Find where the given text appears and provide that cell's center as (x, y) coordinate. 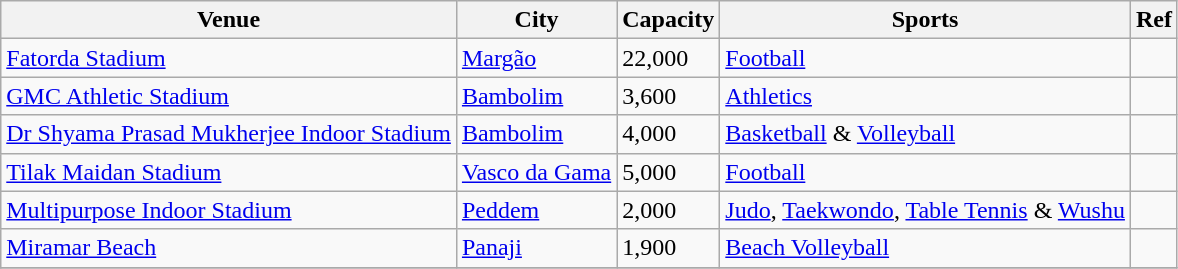
Sports (926, 20)
City (536, 20)
3,600 (668, 96)
Tilak Maidan Stadium (229, 172)
GMC Athletic Stadium (229, 96)
Dr Shyama Prasad Mukherjee Indoor Stadium (229, 134)
Peddem (536, 210)
Capacity (668, 20)
Beach Volleyball (926, 248)
Miramar Beach (229, 248)
Basketball & Volleyball (926, 134)
Vasco da Gama (536, 172)
1,900 (668, 248)
Multipurpose Indoor Stadium (229, 210)
Judo, Taekwondo, Table Tennis & Wushu (926, 210)
Venue (229, 20)
2,000 (668, 210)
4,000 (668, 134)
22,000 (668, 58)
5,000 (668, 172)
Ref (1154, 20)
Athletics (926, 96)
Panaji (536, 248)
Margão (536, 58)
Fatorda Stadium (229, 58)
